Capture the cell that displays the provided text and extract its (X, Y) central coordinate. 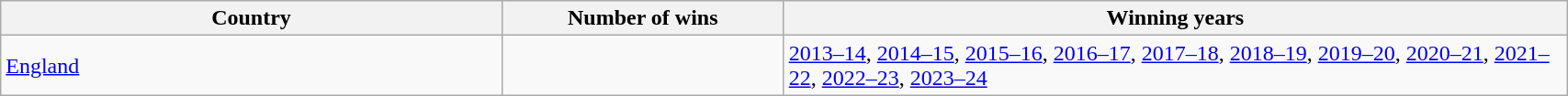
Winning years (1175, 18)
2013–14, 2014–15, 2015–16, 2016–17, 2017–18, 2018–19, 2019–20, 2020–21, 2021–22, 2022–23, 2023–24 (1175, 66)
Number of wins (643, 18)
England (252, 66)
Country (252, 18)
